Return [X, Y] of the center of cell containing provided text 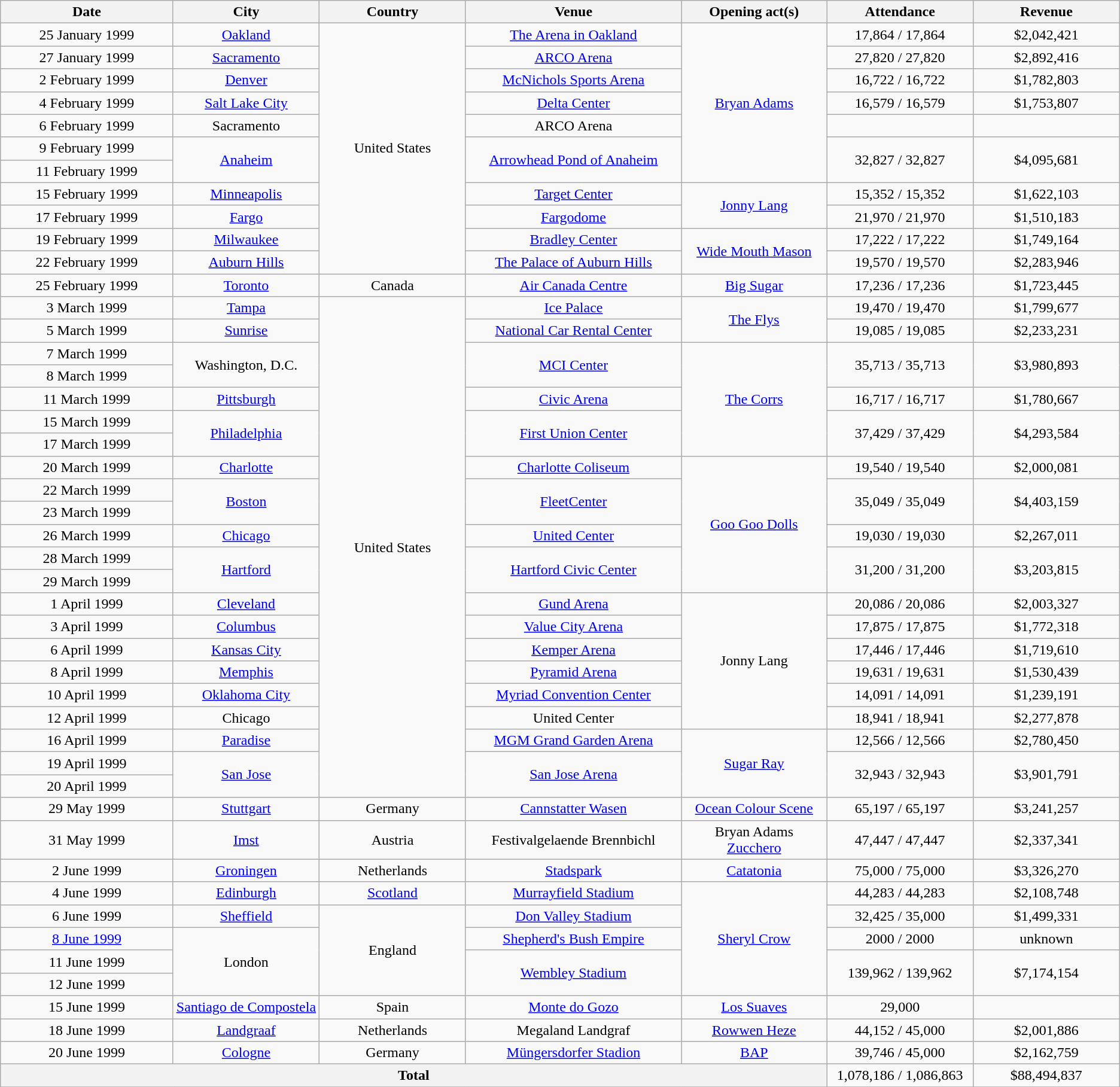
Delta Center [573, 103]
$2,003,327 [1046, 604]
Wide Mouth Mason [754, 251]
Sheryl Crow [754, 939]
15,352 / 15,352 [900, 194]
$2,267,011 [1046, 535]
Boston [246, 501]
15 March 1999 [87, 422]
18 June 1999 [87, 1030]
17,222 / 17,222 [900, 239]
Pyramid Arena [573, 672]
Sheffield [246, 916]
2000 / 2000 [900, 939]
San Jose Arena [573, 775]
$1,799,677 [1046, 308]
Cleveland [246, 604]
Sugar Ray [754, 763]
16,722 / 16,722 [900, 80]
Attendance [900, 12]
$4,293,584 [1046, 433]
23 March 1999 [87, 513]
2 February 1999 [87, 80]
19 February 1999 [87, 239]
$2,001,886 [1046, 1030]
Shepherd's Bush Empire [573, 939]
27 January 1999 [87, 57]
$3,326,270 [1046, 870]
6 February 1999 [87, 126]
Salt Lake City [246, 103]
8 June 1999 [87, 939]
$3,203,815 [1046, 570]
27,820 / 27,820 [900, 57]
Myriad Convention Center [573, 695]
35,713 / 35,713 [900, 365]
20 March 1999 [87, 467]
75,000 / 75,000 [900, 870]
22 February 1999 [87, 262]
Cannstatter Wasen [573, 809]
$1,622,103 [1046, 194]
11 June 1999 [87, 961]
Toronto [246, 285]
$1,239,191 [1046, 695]
National Car Rental Center [573, 331]
9 February 1999 [87, 148]
32,943 / 32,943 [900, 775]
16,717 / 16,717 [900, 399]
Sunrise [246, 331]
Festivalgelaende Brennbichl [573, 840]
$1,499,331 [1046, 916]
$3,901,791 [1046, 775]
Target Center [573, 194]
Kansas City [246, 649]
26 March 1999 [87, 535]
$3,980,893 [1046, 365]
Bryan Adams [754, 103]
Megaland Landgraf [573, 1030]
19,030 / 19,030 [900, 535]
$1,772,318 [1046, 626]
19,085 / 19,085 [900, 331]
Fargodome [573, 217]
32,425 / 35,000 [900, 916]
139,962 / 139,962 [900, 973]
$1,753,807 [1046, 103]
4 June 1999 [87, 893]
Pittsburgh [246, 399]
FleetCenter [573, 501]
16 April 1999 [87, 741]
28 March 1999 [87, 558]
19,540 / 19,540 [900, 467]
Gund Arena [573, 604]
$1,749,164 [1046, 239]
32,827 / 32,827 [900, 160]
47,447 / 47,447 [900, 840]
Total [414, 1076]
Date [87, 12]
Ice Palace [573, 308]
44,152 / 45,000 [900, 1030]
Denver [246, 80]
39,746 / 45,000 [900, 1053]
Monte do Gozo [573, 1007]
Groningen [246, 870]
31 May 1999 [87, 840]
18,941 / 18,941 [900, 718]
Scotland [392, 893]
San Jose [246, 775]
17,446 / 17,446 [900, 649]
29,000 [900, 1007]
Philadelphia [246, 433]
3 March 1999 [87, 308]
Wembley Stadium [573, 973]
4 February 1999 [87, 103]
17,875 / 17,875 [900, 626]
$3,241,257 [1046, 809]
22 March 1999 [87, 490]
The Palace of Auburn Hills [573, 262]
Venue [573, 12]
16,579 / 16,579 [900, 103]
25 February 1999 [87, 285]
12 June 1999 [87, 984]
19 April 1999 [87, 763]
BAP [754, 1053]
35,049 / 35,049 [900, 501]
The Flys [754, 319]
15 June 1999 [87, 1007]
Goo Goo Dolls [754, 524]
Edinburgh [246, 893]
MGM Grand Garden Arena [573, 741]
City [246, 12]
MCI Center [573, 365]
Civic Arena [573, 399]
7 March 1999 [87, 354]
Opening act(s) [754, 12]
$4,403,159 [1046, 501]
14,091 / 14,091 [900, 695]
Murrayfield Stadium [573, 893]
19,570 / 19,570 [900, 262]
12,566 / 12,566 [900, 741]
$88,494,837 [1046, 1076]
$2,000,081 [1046, 467]
Revenue [1046, 12]
11 March 1999 [87, 399]
Müngersdorfer Stadion [573, 1053]
65,197 / 65,197 [900, 809]
Columbus [246, 626]
17 February 1999 [87, 217]
17,236 / 17,236 [900, 285]
$2,337,341 [1046, 840]
Stuttgart [246, 809]
5 March 1999 [87, 331]
Hartford Civic Center [573, 570]
8 April 1999 [87, 672]
Air Canada Centre [573, 285]
$2,162,759 [1046, 1053]
17,864 / 17,864 [900, 35]
$1,510,183 [1046, 217]
19,470 / 19,470 [900, 308]
London [246, 961]
Paradise [246, 741]
$1,780,667 [1046, 399]
Washington, D.C. [246, 365]
6 April 1999 [87, 649]
Landgraaf [246, 1030]
$2,233,231 [1046, 331]
$2,780,450 [1046, 741]
Los Suaves [754, 1007]
Hartford [246, 570]
The Corrs [754, 399]
10 April 1999 [87, 695]
$2,042,421 [1046, 35]
Bradley Center [573, 239]
unknown [1046, 939]
$2,283,946 [1046, 262]
25 January 1999 [87, 35]
Oklahoma City [246, 695]
Don Valley Stadium [573, 916]
11 February 1999 [87, 171]
31,200 / 31,200 [900, 570]
Charlotte Coliseum [573, 467]
Auburn Hills [246, 262]
Imst [246, 840]
$1,719,610 [1046, 649]
$7,174,154 [1046, 973]
Big Sugar [754, 285]
$2,892,416 [1046, 57]
29 March 1999 [87, 581]
$1,530,439 [1046, 672]
$1,782,803 [1046, 80]
Charlotte [246, 467]
21,970 / 21,970 [900, 217]
Bryan AdamsZucchero [754, 840]
Stadspark [573, 870]
15 February 1999 [87, 194]
Country [392, 12]
Spain [392, 1007]
Memphis [246, 672]
Value City Arena [573, 626]
England [392, 950]
44,283 / 44,283 [900, 893]
$1,723,445 [1046, 285]
Minneapolis [246, 194]
20 April 1999 [87, 786]
$2,108,748 [1046, 893]
Arrowhead Pond of Anaheim [573, 160]
McNichols Sports Arena [573, 80]
Cologne [246, 1053]
Milwaukee [246, 239]
Austria [392, 840]
Kemper Arena [573, 649]
19,631 / 19,631 [900, 672]
Anaheim [246, 160]
8 March 1999 [87, 376]
Ocean Colour Scene [754, 809]
12 April 1999 [87, 718]
Fargo [246, 217]
3 April 1999 [87, 626]
29 May 1999 [87, 809]
20,086 / 20,086 [900, 604]
$2,277,878 [1046, 718]
37,429 / 37,429 [900, 433]
$4,095,681 [1046, 160]
Catatonia [754, 870]
First Union Center [573, 433]
6 June 1999 [87, 916]
Tampa [246, 308]
1,078,186 / 1,086,863 [900, 1076]
1 April 1999 [87, 604]
20 June 1999 [87, 1053]
The Arena in Oakland [573, 35]
17 March 1999 [87, 444]
Canada [392, 285]
Rowwen Heze [754, 1030]
Santiago de Compostela [246, 1007]
2 June 1999 [87, 870]
Oakland [246, 35]
